Extract the (x, y) coordinate from the center of the cell holding the provided text.  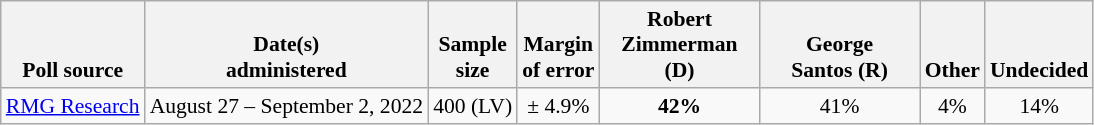
GeorgeSantos (R) (840, 44)
Date(s)administered (287, 44)
RobertZimmerman (D) (679, 44)
Other (952, 44)
400 (LV) (472, 106)
± 4.9% (558, 106)
14% (1039, 106)
41% (840, 106)
4% (952, 106)
Poll source (73, 44)
Undecided (1039, 44)
RMG Research (73, 106)
Marginof error (558, 44)
August 27 – September 2, 2022 (287, 106)
Samplesize (472, 44)
42% (679, 106)
